Detect which cell encompasses the target text, then output its [x, y] center coordinate. 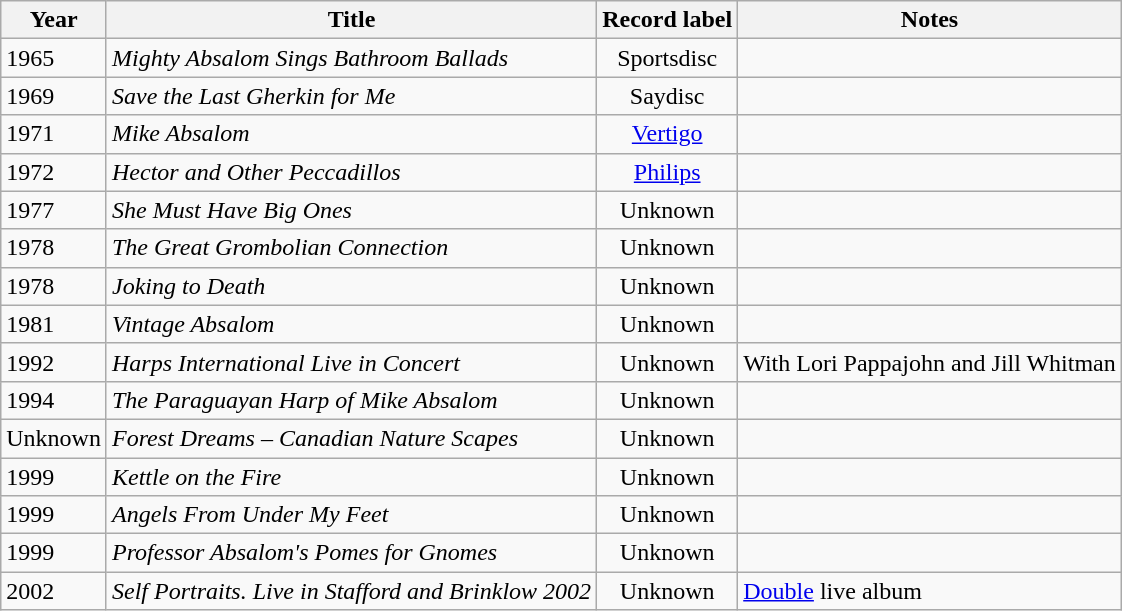
1992 [54, 362]
Mighty Absalom Sings Bathroom Ballads [351, 58]
She Must Have Big Ones [351, 210]
Sportsdisc [668, 58]
Year [54, 20]
Double live album [930, 591]
1965 [54, 58]
Self Portraits. Live in Stafford and Brinklow 2002 [351, 591]
Saydisc [668, 96]
1971 [54, 134]
Philips [668, 172]
2002 [54, 591]
The Paraguayan Harp of Mike Absalom [351, 400]
1994 [54, 400]
Angels From Under My Feet [351, 515]
1972 [54, 172]
Hector and Other Peccadillos [351, 172]
Record label [668, 20]
Forest Dreams – Canadian Nature Scapes [351, 438]
1981 [54, 324]
With Lori Pappajohn and Jill Whitman [930, 362]
Joking to Death [351, 286]
Professor Absalom's Pomes for Gnomes [351, 553]
1977 [54, 210]
Save the Last Gherkin for Me [351, 96]
1969 [54, 96]
Kettle on the Fire [351, 477]
Title [351, 20]
Vertigo [668, 134]
Notes [930, 20]
Harps International Live in Concert [351, 362]
Vintage Absalom [351, 324]
The Great Grombolian Connection [351, 248]
Mike Absalom [351, 134]
